Provide the [X, Y] coordinate of the cell's center where the given text is located.  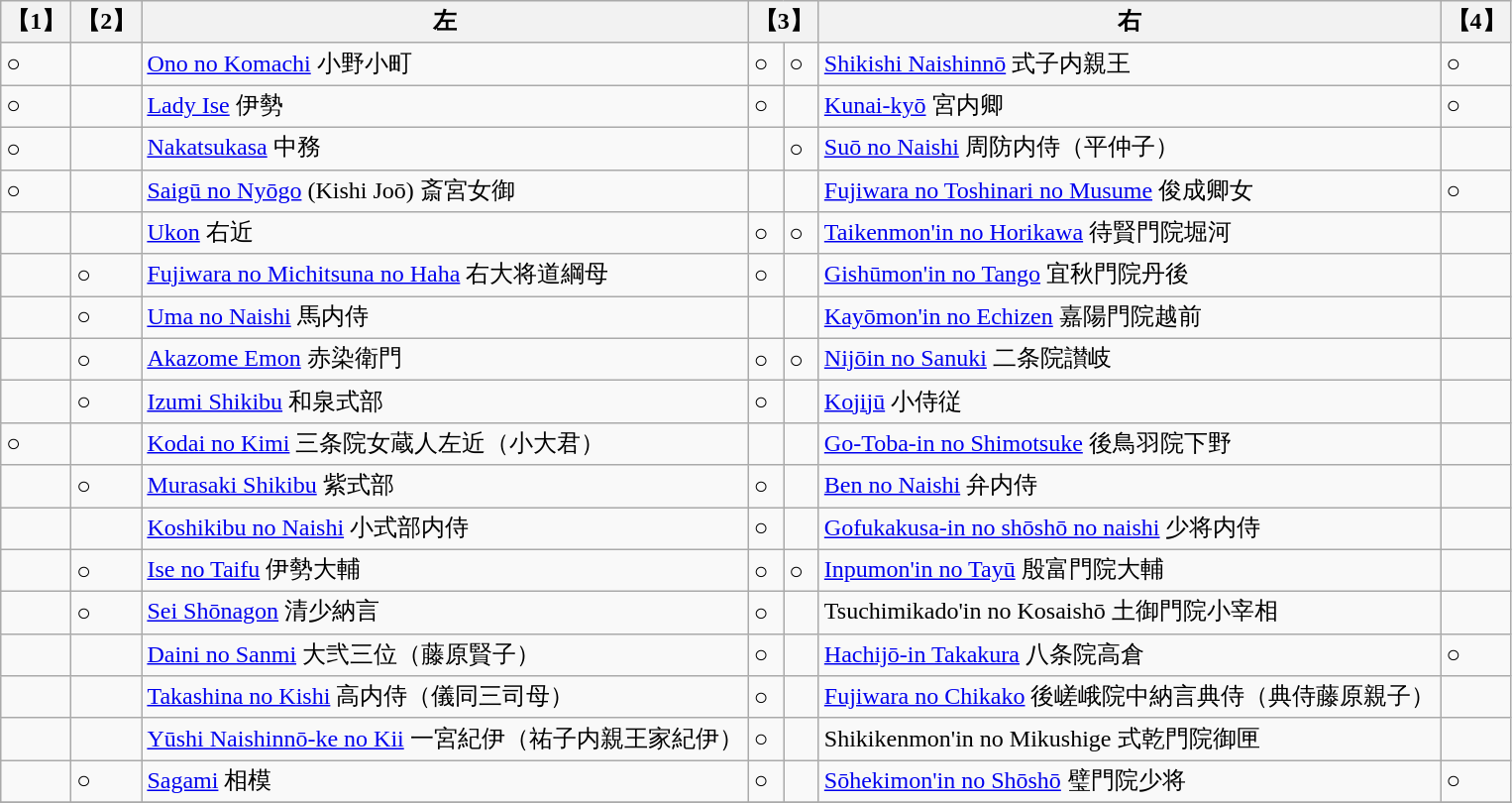
Akazome Emon 赤染衛門 [445, 359]
【3】 [783, 22]
Fujiwara no Michitsuna no Haha 右大将道綱母 [445, 276]
Uma no Naishi 馬内侍 [445, 317]
Murasaki Shikibu 紫式部 [445, 486]
Fujiwara no Chikako 後嵯峨院中納言典侍（典侍藤原親子） [1130, 698]
【4】 [1476, 22]
Takashina no Kishi 高内侍（儀同三司母） [445, 698]
Nijōin no Sanuki 二条院讃岐 [1130, 359]
Shikikenmon'in no Mikushige 式乾門院御匣 [1130, 740]
Inpumon'in no Tayū 殷富門院大輔 [1130, 571]
Daini no Sanmi 大弐三位（藤原賢子） [445, 654]
Kojijū 小侍従 [1130, 402]
Kodai no Kimi 三条院女蔵人左近（小大君） [445, 444]
Koshikibu no Naishi 小式部内侍 [445, 529]
Ukon 右近 [445, 234]
Shikishi Naishinnō 式子内親王 [1130, 63]
Izumi Shikibu 和泉式部 [445, 402]
Kunai-kyō 宮内卿 [1130, 107]
Suō no Naishi 周防内侍（平仲子） [1130, 149]
【2】 [107, 22]
Sei Shōnagon 清少納言 [445, 613]
Ise no Taifu 伊勢大輔 [445, 571]
Kayōmon'in no Echizen 嘉陽門院越前 [1130, 317]
Hachijō-in Takakura 八条院高倉 [1130, 654]
Saigū no Nyōgo (Kishi Joō) 斎宮女御 [445, 190]
Nakatsukasa 中務 [445, 149]
Go-Toba-in no Shimotsuke 後鳥羽院下野 [1130, 444]
Taikenmon'in no Horikawa 待賢門院堀河 [1130, 234]
Tsuchimikado'in no Kosaishō 土御門院小宰相 [1130, 613]
Yūshi Naishinnō-ke no Kii 一宮紀伊（祐子内親王家紀伊） [445, 740]
Ono no Komachi 小野小町 [445, 63]
Fujiwara no Toshinari no Musume 俊成卿女 [1130, 190]
【1】 [36, 22]
Gishūmon'in no Tango 宜秋門院丹後 [1130, 276]
Sōhekimon'in no Shōshō 璧門院少将 [1130, 781]
Sagami 相模 [445, 781]
Lady Ise 伊勢 [445, 107]
右 [1130, 22]
Ben no Naishi 弁内侍 [1130, 486]
Gofukakusa-in no shōshō no naishi 少将内侍 [1130, 529]
左 [445, 22]
